For the text-containing cell, return its midpoint in (X, Y) coordinate format. 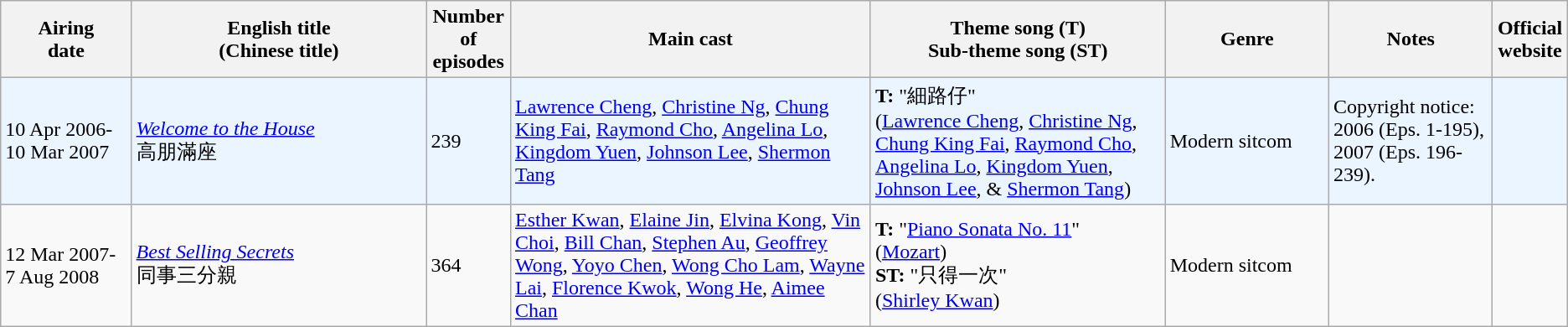
T: "Piano Sonata No. 11" (Mozart) ST: "只得一次" (Shirley Kwan) (1018, 265)
T: "細路仔" (Lawrence Cheng, Christine Ng, Chung King Fai, Raymond Cho, Angelina Lo, Kingdom Yuen, Johnson Lee, & Shermon Tang) (1018, 141)
364 (469, 265)
Best Selling Secrets 同事三分親 (279, 265)
Lawrence Cheng, Christine Ng, Chung King Fai, Raymond Cho, Angelina Lo, Kingdom Yuen, Johnson Lee, Shermon Tang (690, 141)
239 (469, 141)
Welcome to the House 高朋滿座 (279, 141)
English title (Chinese title) (279, 39)
12 Mar 2007-7 Aug 2008 (66, 265)
Genre (1246, 39)
Theme song (T) Sub-theme song (ST) (1018, 39)
Official website (1529, 39)
Copyright notice: 2006 (Eps. 1-195), 2007 (Eps. 196-239). (1411, 141)
Notes (1411, 39)
10 Apr 2006-10 Mar 2007 (66, 141)
Number of episodes (469, 39)
Airingdate (66, 39)
Main cast (690, 39)
